Extract the (x, y) coordinate from the center of the cell holding the provided text.  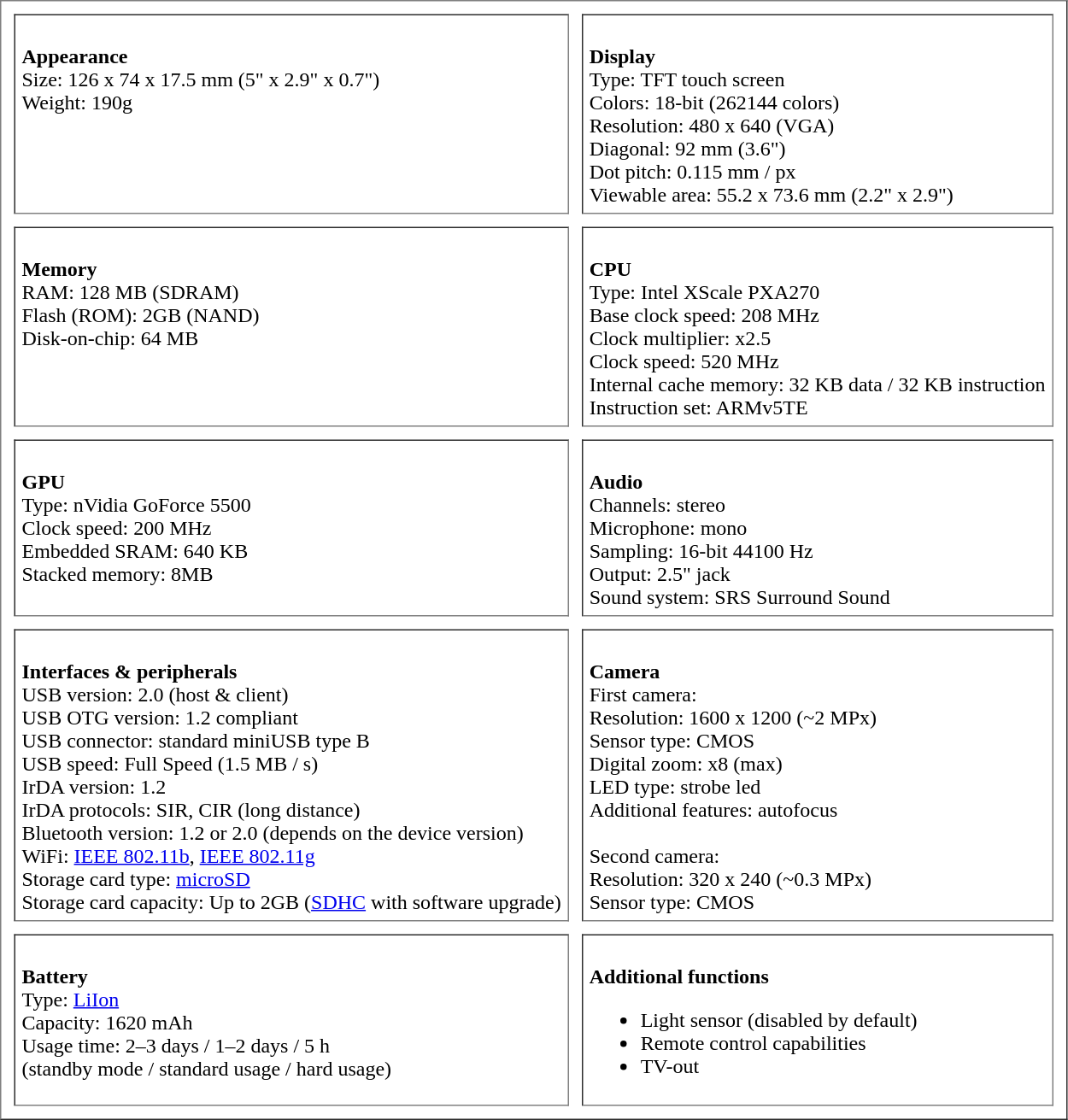
GPU Type: nVidia GoForce 5500 Clock speed: 200 MHz Embedded SRAM: 640 KB Stacked memory: 8MB (290, 528)
Battery Type: LiIon Capacity: 1620 mAh Usage time: 2–3 days / 1–2 days / 5 h (standby mode / standard usage / hard usage) (290, 1020)
Audio Channels: stereo Microphone: mono Sampling: 16-bit 44100 Hz Output: 2.5" jack Sound system: SRS Surround Sound (818, 528)
Additional functionsLight sensor (disabled by default)Remote control capabilitiesTV-out (818, 1020)
Memory RAM: 128 MB (SDRAM) Flash (ROM): 2GB (NAND) Disk-on-chip: 64 MB (290, 327)
Appearance Size: 126 x 74 x 17.5 mm (5" x 2.9" x 0.7") Weight: 190g (290, 114)
